Extract the (X, Y) coordinate from the center of the cell holding the provided text.  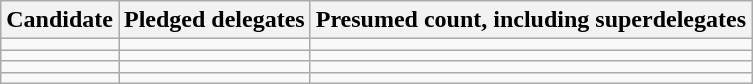
Candidate (60, 20)
Presumed count, including superdelegates (530, 20)
Pledged delegates (214, 20)
